Detect which cell encompasses the target text, then output its [x, y] center coordinate. 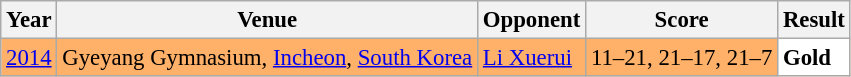
Opponent [532, 20]
Venue [268, 20]
Gyeyang Gymnasium, Incheon, South Korea [268, 58]
Year [29, 20]
2014 [29, 58]
Gold [814, 58]
Result [814, 20]
11–21, 21–17, 21–7 [682, 58]
Score [682, 20]
Li Xuerui [532, 58]
